Return the (x, y) coordinate for the center point of the cell that contains the specified text.  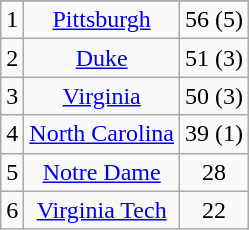
Pittsburgh (102, 20)
3 (12, 96)
5 (12, 172)
4 (12, 134)
Notre Dame (102, 172)
39 (1) (214, 134)
56 (5) (214, 20)
1 (12, 20)
6 (12, 210)
50 (3) (214, 96)
2 (12, 58)
28 (214, 172)
22 (214, 210)
North Carolina (102, 134)
Duke (102, 58)
Virginia (102, 96)
Virginia Tech (102, 210)
51 (3) (214, 58)
